Extract the [x, y] coordinate from the center of the cell holding the provided text.  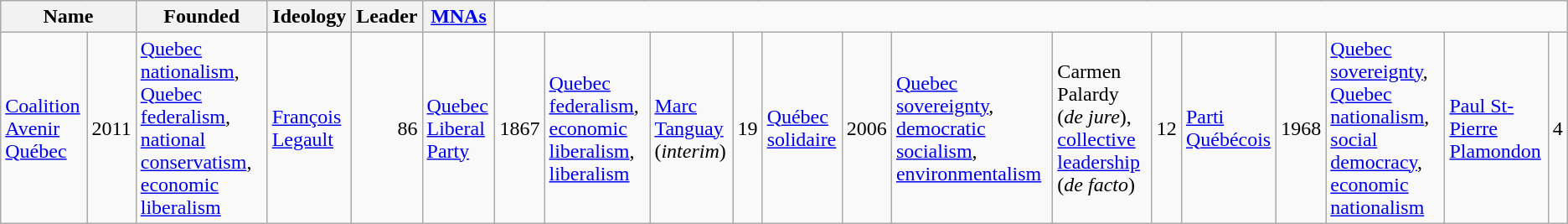
Ideology [309, 17]
1867 [519, 128]
4 [1558, 128]
12 [1166, 128]
François Legault [309, 128]
2006 [866, 128]
Paul St-Pierre Plamondon [1496, 128]
Quebec sovereignty, democratic socialism, environmentalism [972, 128]
Leader [387, 17]
Québec solidaire [802, 128]
1968 [1302, 128]
Quebec nationalism, Quebec federalism, national conservatism, economic liberalism [201, 128]
Founded [201, 17]
Quebec federalism, economic liberalism, liberalism [597, 128]
Quebec Liberal Party [459, 128]
Parti Québécois [1228, 128]
Coalition Avenir Québec [44, 128]
MNAs [459, 17]
2011 [111, 128]
Quebec sovereignty, Quebec nationalism, social democracy, economic nationalism [1385, 128]
Name [69, 17]
19 [747, 128]
Marc Tanguay (interim) [692, 128]
86 [387, 128]
Carmen Palardy (de jure), collective leadership (de facto) [1102, 128]
